Scan for the cell matching the given text and deliver its (x, y) coordinate at center. 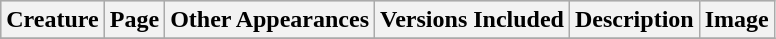
Other Appearances (270, 20)
Creature (52, 20)
Versions Included (472, 20)
Description (634, 20)
Page (134, 20)
Image (736, 20)
